For the text-containing cell, return its midpoint in [X, Y] coordinate format. 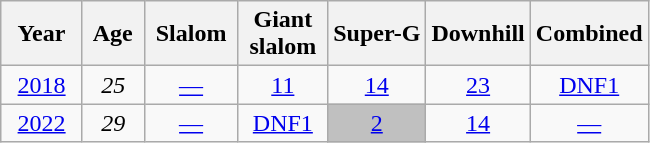
Downhill [478, 34]
Giant slalom [283, 34]
23 [478, 85]
Super-G [377, 34]
25 [113, 85]
29 [113, 123]
Combined [589, 34]
11 [283, 85]
2018 [42, 85]
2022 [42, 123]
Slalom [191, 34]
Year [42, 34]
Age [113, 34]
2 [377, 123]
